From the cell containing the given text, extract its center point as (X, Y) coordinate. 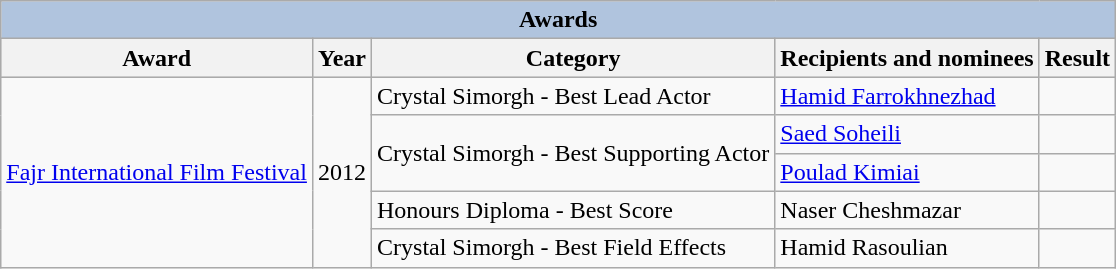
Award (157, 58)
Result (1077, 58)
Recipients and nominees (907, 58)
Naser Cheshmazar (907, 210)
Fajr International Film Festival (157, 172)
Honours Diploma - Best Score (574, 210)
Hamid Rasoulian (907, 248)
Crystal Simorgh - Best Lead Actor (574, 96)
Saed Soheili (907, 134)
Crystal Simorgh - Best Field Effects (574, 248)
Hamid Farrokhnezhad (907, 96)
2012 (342, 172)
Awards (558, 20)
Category (574, 58)
Crystal Simorgh - Best Supporting Actor (574, 153)
Year (342, 58)
Poulad Kimiai (907, 172)
